Locate the cell with the specified text and output its (X, Y) center coordinate. 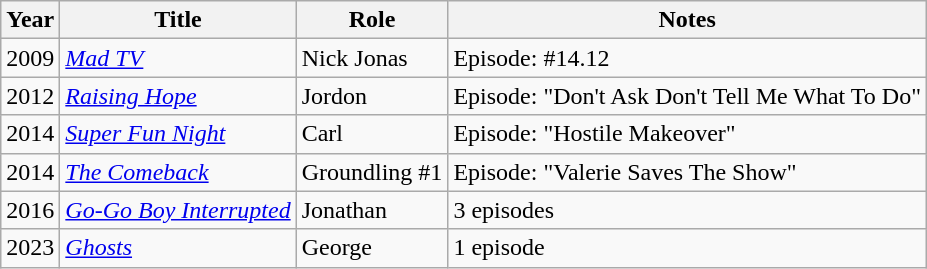
3 episodes (688, 210)
Jordon (372, 96)
Notes (688, 20)
2016 (30, 210)
2023 (30, 248)
Role (372, 20)
1 episode (688, 248)
2009 (30, 58)
Jonathan (372, 210)
Episode: "Don't Ask Don't Tell Me What To Do" (688, 96)
Nick Jonas (372, 58)
The Comeback (178, 172)
Go-Go Boy Interrupted (178, 210)
Episode: "Hostile Makeover" (688, 134)
Raising Hope (178, 96)
Episode: #14.12 (688, 58)
Mad TV (178, 58)
Year (30, 20)
Ghosts (178, 248)
Super Fun Night (178, 134)
2012 (30, 96)
Title (178, 20)
Episode: "Valerie Saves The Show" (688, 172)
George (372, 248)
Carl (372, 134)
Groundling #1 (372, 172)
